Find where the given text appears and provide that cell's center as (x, y) coordinate. 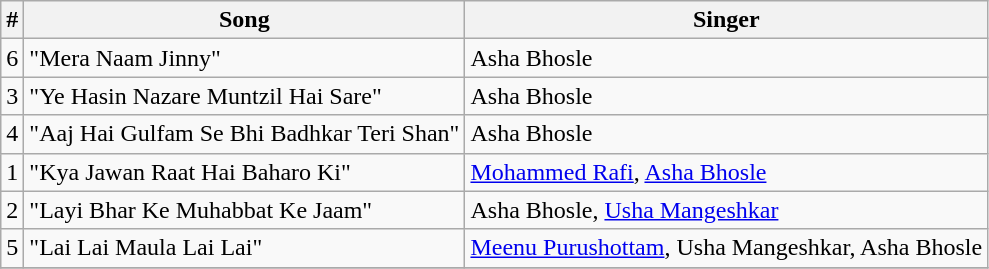
"Mera Naam Jinny" (244, 58)
1 (12, 172)
Mohammed Rafi, Asha Bhosle (726, 172)
5 (12, 248)
3 (12, 96)
"Lai Lai Maula Lai Lai" (244, 248)
"Ye Hasin Nazare Muntzil Hai Sare" (244, 96)
Asha Bhosle, Usha Mangeshkar (726, 210)
"Kya Jawan Raat Hai Baharo Ki" (244, 172)
Song (244, 20)
4 (12, 134)
"Layi Bhar Ke Muhabbat Ke Jaam" (244, 210)
"Aaj Hai Gulfam Se Bhi Badhkar Teri Shan" (244, 134)
Singer (726, 20)
6 (12, 58)
Meenu Purushottam, Usha Mangeshkar, Asha Bhosle (726, 248)
2 (12, 210)
# (12, 20)
